Return the (x, y) coordinate for the center point of the cell that contains the specified text.  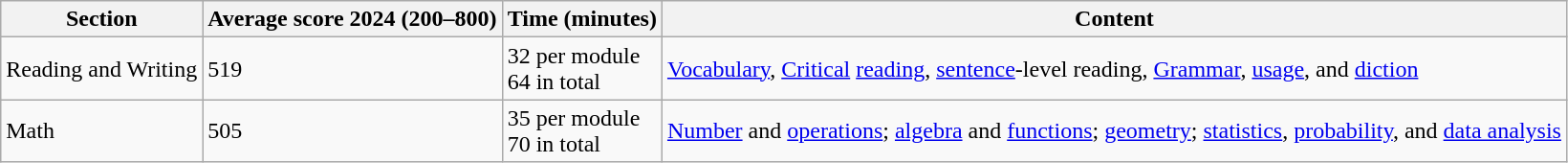
Content (1114, 19)
32 per module64 in total (581, 69)
Average score 2024 (200–800) (352, 19)
Math (101, 130)
35 per module70 in total (581, 130)
Time (minutes) (581, 19)
Section (101, 19)
Reading and Writing (101, 69)
519 (352, 69)
Number and operations; algebra and functions; geometry; statistics, probability, and data analysis (1114, 130)
Vocabulary, Critical reading, sentence-level reading, Grammar, usage, and diction (1114, 69)
505 (352, 130)
